Capture the cell that displays the provided text and extract its [x, y] central coordinate. 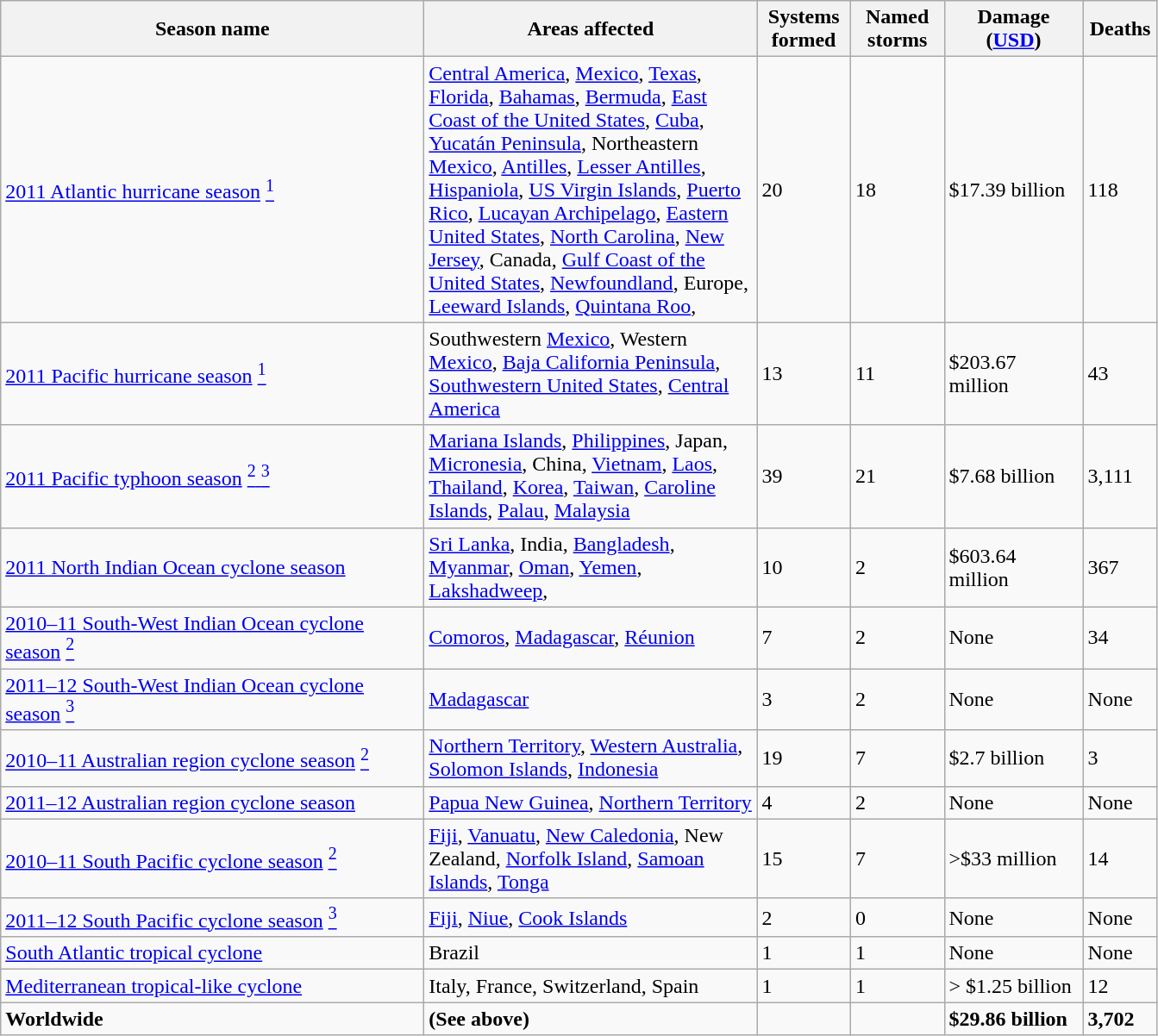
Named storms [897, 29]
11 [897, 374]
Fiji, Niue, Cook Islands [591, 917]
Papua New Guinea, Northern Territory [591, 802]
Southwestern Mexico, Western Mexico, Baja California Peninsula, Southwestern United States, Central America [591, 374]
39 [804, 476]
2011 Pacific hurricane season 1 [212, 374]
2011–12 Australian region cyclone season [212, 802]
Mediterranean tropical-like cyclone [212, 986]
Brazil [591, 953]
2010–11 South-West Indian Ocean cyclone season 2 [212, 638]
21 [897, 476]
(See above) [591, 1019]
2010–11 Australian region cyclone season 2 [212, 758]
2011–12 South Pacific cyclone season 3 [212, 917]
2011 Atlantic hurricane season 1 [212, 190]
2011–12 South-West Indian Ocean cyclone season 3 [212, 700]
43 [1120, 374]
Sri Lanka, India, Bangladesh, Myanmar, Oman, Yemen, Lakshadweep, [591, 567]
13 [804, 374]
>$33 million [1014, 858]
367 [1120, 567]
2011 Pacific typhoon season 2 3 [212, 476]
Systems formed [804, 29]
Damage (USD) [1014, 29]
12 [1120, 986]
Mariana Islands, Philippines, Japan, Micronesia, China, Vietnam, Laos, Thailand, Korea, Taiwan, Caroline Islands, Palau, Malaysia [591, 476]
$17.39 billion [1014, 190]
Season name [212, 29]
20 [804, 190]
Italy, France, Switzerland, Spain [591, 986]
Madagascar [591, 700]
> $1.25 billion [1014, 986]
15 [804, 858]
2011 North Indian Ocean cyclone season [212, 567]
Fiji, Vanuatu, New Caledonia, New Zealand, Norfolk Island, Samoan Islands, Tonga [591, 858]
Comoros, Madagascar, Réunion [591, 638]
4 [804, 802]
19 [804, 758]
$2.7 billion [1014, 758]
Deaths [1120, 29]
118 [1120, 190]
$7.68 billion [1014, 476]
$29.86 billion [1014, 1019]
2010–11 South Pacific cyclone season 2 [212, 858]
$203.67 million [1014, 374]
10 [804, 567]
South Atlantic tropical cyclone [212, 953]
14 [1120, 858]
0 [897, 917]
Areas affected [591, 29]
Northern Territory, Western Australia, Solomon Islands, Indonesia [591, 758]
3,111 [1120, 476]
18 [897, 190]
$603.64 million [1014, 567]
Worldwide [212, 1019]
34 [1120, 638]
3,702 [1120, 1019]
